Output the (X, Y) coordinate of the center of the cell containing the given text.  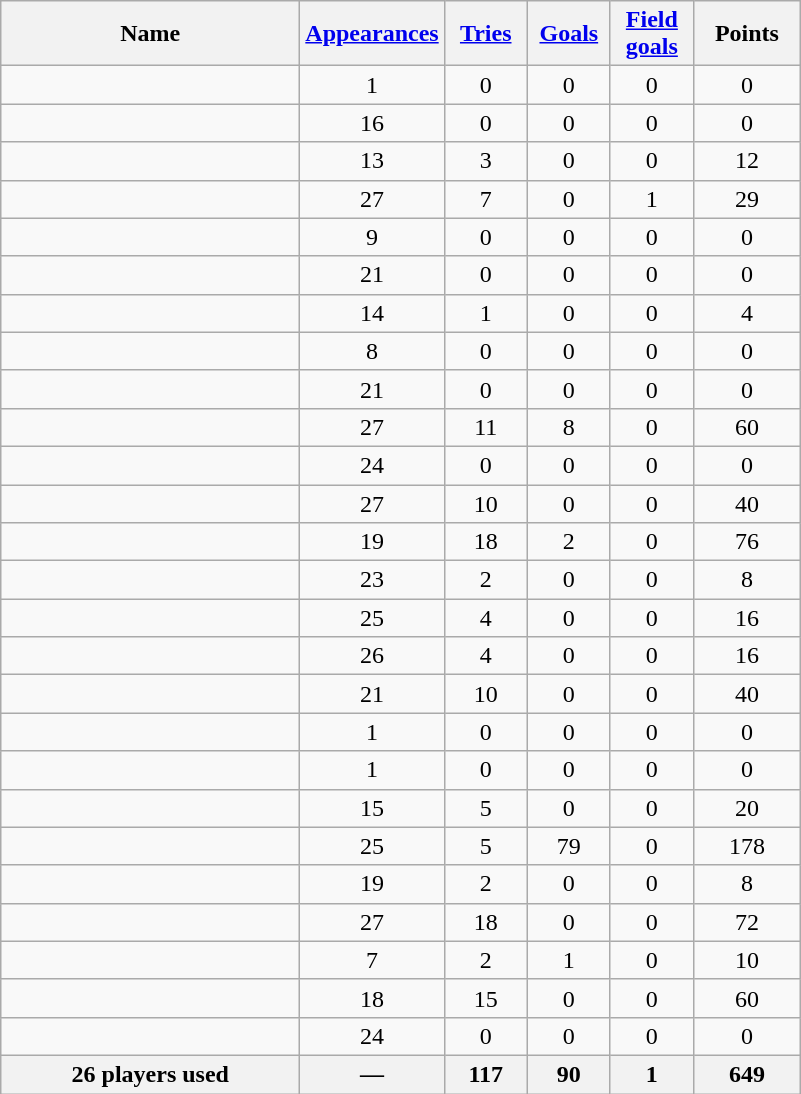
Name (150, 34)
— (372, 1074)
79 (568, 846)
90 (568, 1074)
14 (372, 313)
Appearances (372, 34)
26 players used (150, 1074)
3 (486, 161)
26 (372, 656)
23 (372, 580)
9 (372, 237)
20 (746, 808)
Goals (568, 34)
178 (746, 846)
117 (486, 1074)
12 (746, 161)
Tries (486, 34)
11 (486, 427)
76 (746, 542)
29 (746, 199)
72 (746, 922)
13 (372, 161)
649 (746, 1074)
Field goals (652, 34)
Points (746, 34)
